Extract the (X, Y) coordinate from the center of the cell holding the provided text.  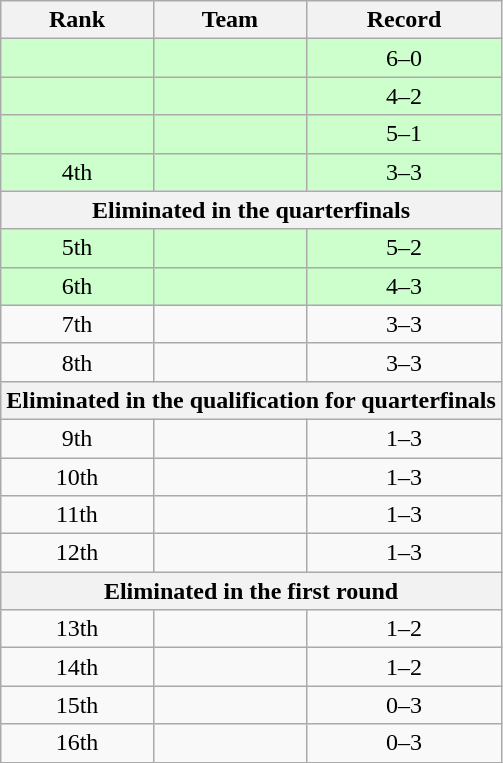
Eliminated in the first round (252, 591)
Eliminated in the quarterfinals (252, 210)
Record (404, 20)
Eliminated in the qualification for quarterfinals (252, 400)
6th (77, 286)
15th (77, 705)
5–1 (404, 134)
Rank (77, 20)
4th (77, 172)
7th (77, 324)
4–2 (404, 96)
10th (77, 477)
12th (77, 553)
Team (230, 20)
4–3 (404, 286)
11th (77, 515)
14th (77, 667)
13th (77, 629)
5th (77, 248)
5–2 (404, 248)
6–0 (404, 58)
16th (77, 743)
8th (77, 362)
9th (77, 438)
